Identify which cell holds the provided text, then report its [x, y] central coordinate. 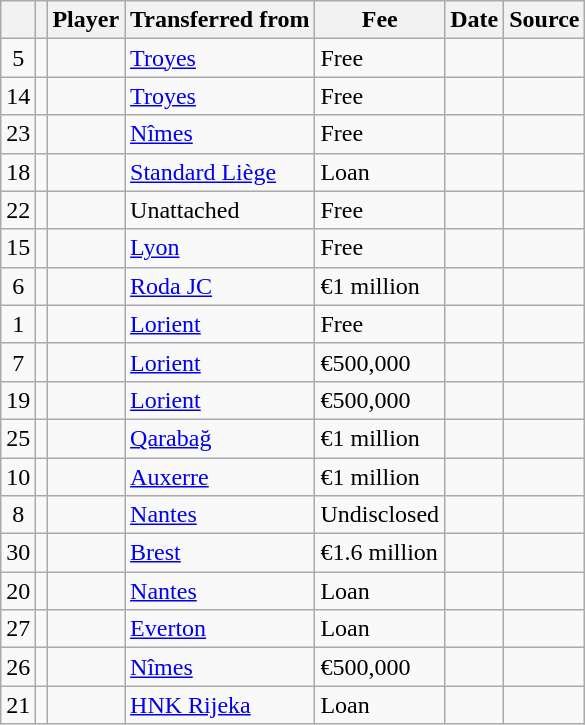
Auxerre [220, 477]
Transferred from [220, 20]
18 [18, 172]
Standard Liège [220, 172]
6 [18, 286]
Date [474, 20]
Qarabağ [220, 438]
25 [18, 438]
Unattached [220, 210]
Player [86, 20]
14 [18, 96]
Brest [220, 553]
10 [18, 477]
1 [18, 324]
Fee [380, 20]
€1.6 million [380, 553]
20 [18, 591]
15 [18, 248]
Roda JC [220, 286]
8 [18, 515]
23 [18, 134]
Undisclosed [380, 515]
Lyon [220, 248]
22 [18, 210]
Everton [220, 629]
5 [18, 58]
26 [18, 667]
HNK Rijeka [220, 705]
21 [18, 705]
27 [18, 629]
30 [18, 553]
19 [18, 400]
7 [18, 362]
Source [544, 20]
